Provide the (x, y) coordinate of the cell's center where the given text is located.  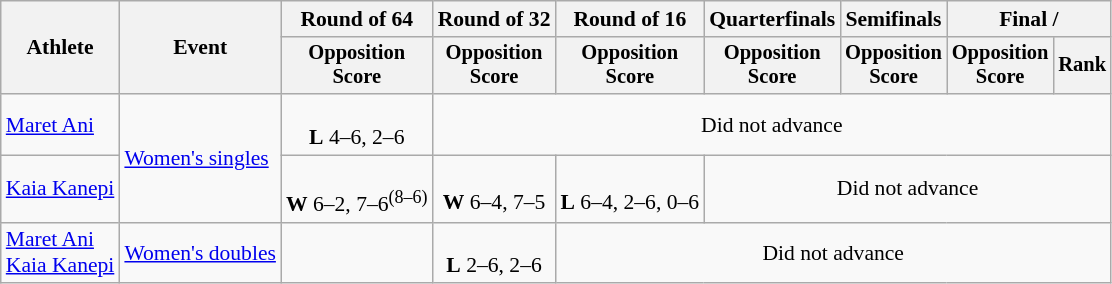
Round of 16 (630, 19)
Maret Ani (60, 124)
L 2–6, 2–6 (494, 252)
Semifinals (894, 19)
Kaia Kanepi (60, 190)
Athlete (60, 48)
Round of 32 (494, 19)
Women's doubles (200, 252)
W 6–4, 7–5 (494, 190)
L 4–6, 2–6 (357, 124)
L 6–4, 2–6, 0–6 (630, 190)
Event (200, 48)
Women's singles (200, 158)
Maret AniKaia Kanepi (60, 252)
Final / (1029, 19)
Round of 64 (357, 19)
Rank (1082, 66)
W 6–2, 7–6(8–6) (357, 190)
Quarterfinals (772, 19)
